For the text-containing cell, return its midpoint in [x, y] coordinate format. 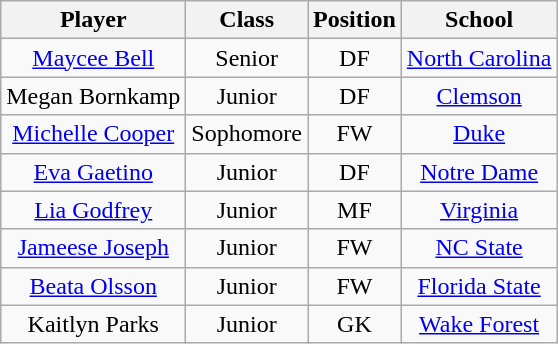
Maycee Bell [94, 58]
Player [94, 20]
Jameese Joseph [94, 248]
Duke [479, 134]
Notre Dame [479, 172]
Megan Bornkamp [94, 96]
Kaitlyn Parks [94, 324]
Sophomore [247, 134]
MF [355, 210]
Beata Olsson [94, 286]
GK [355, 324]
Senior [247, 58]
Michelle Cooper [94, 134]
Lia Godfrey [94, 210]
Wake Forest [479, 324]
Virginia [479, 210]
School [479, 20]
Clemson [479, 96]
Class [247, 20]
NC State [479, 248]
Position [355, 20]
Florida State [479, 286]
Eva Gaetino [94, 172]
North Carolina [479, 58]
